Search for the cell housing the specified text and yield its (X, Y) center coordinate. 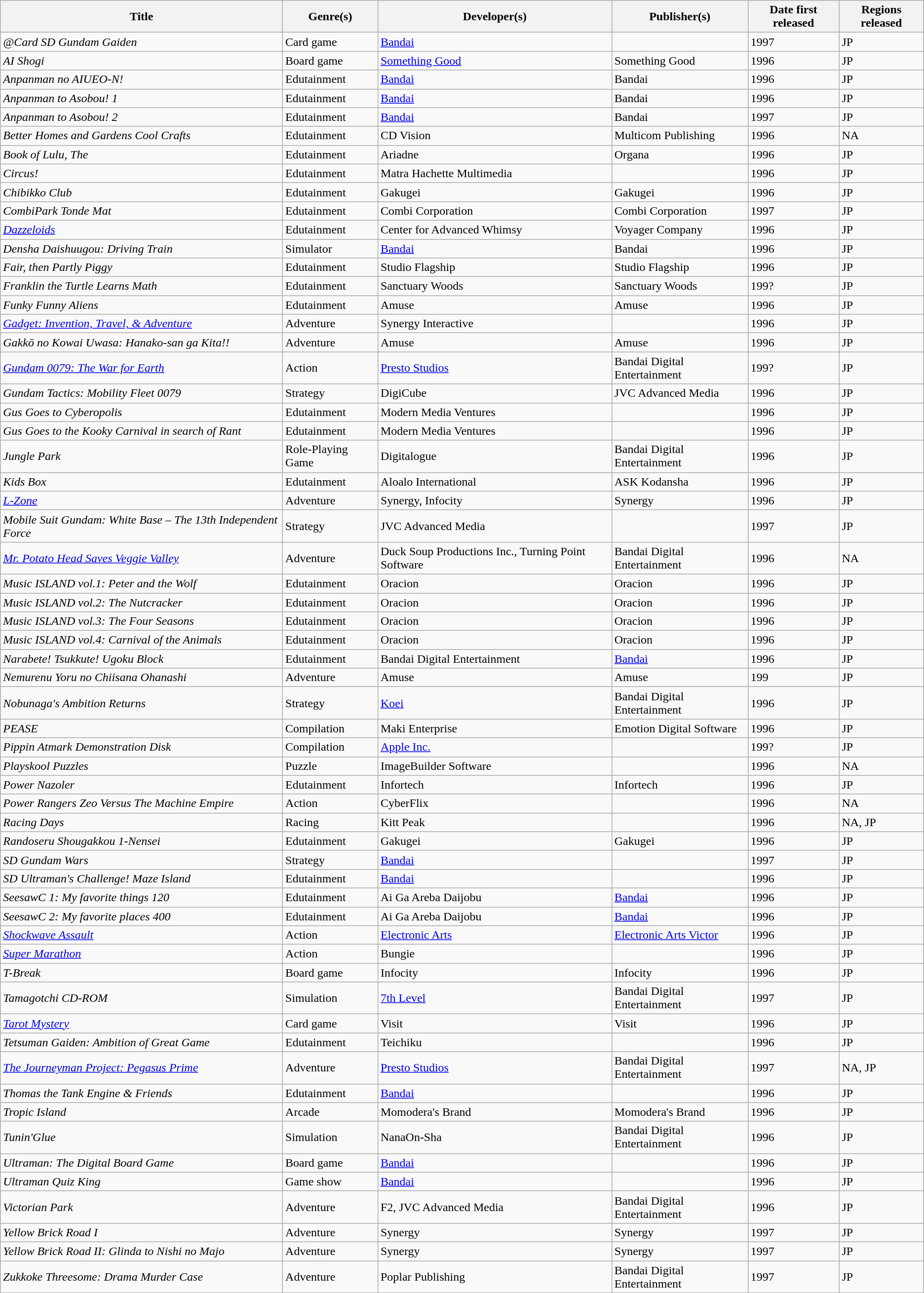
Anpanman to Asobou! 1 (142, 98)
Shockwave Assault (142, 935)
Tarot Mystery (142, 1024)
Duck Soup Productions Inc., Turning Point Software (495, 558)
CyberFlix (495, 803)
Jungle Park (142, 456)
Densha Daishuugou: Driving Train (142, 248)
Gus Goes to Cyberopolis (142, 412)
Ultraman Quiz King (142, 1181)
Date first released (794, 17)
SeesawC 2: My favorite places 400 (142, 916)
Franklin the Turtle Learns Math (142, 286)
Tropic Island (142, 1112)
Arcade (331, 1112)
Thomas the Tank Engine & Friends (142, 1093)
Publisher(s) (680, 17)
Mr. Potato Head Saves Veggie Valley (142, 558)
Zukkoke Threesome: Drama Murder Case (142, 1276)
Gus Goes to the Kooky Carnival in search of Rant (142, 431)
CD Vision (495, 136)
Teichiku (495, 1042)
Developer(s) (495, 17)
Racing (331, 822)
Gundam 0079: The War for Earth (142, 368)
Book of Lulu, The (142, 154)
Funky Funny Aliens (142, 305)
SD Gundam Wars (142, 860)
Music ISLAND vol.1: Peter and the Wolf (142, 583)
Gakkō no Kowai Uwasa: Hanako-san ga Kita!! (142, 342)
Nobunaga's Ambition Returns (142, 703)
Gundam Tactics: Mobility Fleet 0079 (142, 393)
Anpanman to Asobou! 2 (142, 117)
DigiCube (495, 393)
Gadget: Invention, Travel, & Adventure (142, 324)
Randoseru Shougakkou 1-Nensei (142, 841)
Tetsuman Gaiden: Ambition of Great Game (142, 1042)
AI Shogi (142, 61)
Bungie (495, 954)
T-Break (142, 973)
F2, JVC Advanced Media (495, 1207)
Better Homes and Gardens Cool Crafts (142, 136)
Aloalo International (495, 482)
Chibikko Club (142, 192)
Emotion Digital Software (680, 728)
Digitalogue (495, 456)
PEASE (142, 728)
Super Marathon (142, 954)
Fair, then Partly Piggy (142, 267)
Matra Hachette Multimedia (495, 173)
Anpanman no AIUEO-N! (142, 79)
Synergy, Infocity (495, 500)
Nemurenu Yoru no Chiisana Ohanashi (142, 678)
Yellow Brick Road II: Glinda to Nishi no Majo (142, 1251)
Maki Enterprise (495, 728)
Title (142, 17)
Tunin'Glue (142, 1137)
Center for Advanced Whimsy (495, 229)
Narabete! Tsukkute! Ugoku Block (142, 659)
Music ISLAND vol.3: The Four Seasons (142, 621)
Power Nazoler (142, 785)
Ariadne (495, 154)
Ultraman: The Digital Board Game (142, 1163)
Regions released (882, 17)
L-Zone (142, 500)
Voyager Company (680, 229)
Koei (495, 703)
ImageBuilder Software (495, 766)
ASK Kodansha (680, 482)
Kids Box (142, 482)
Kitt Peak (495, 822)
Electronic Arts (495, 935)
CombiPark Tonde Mat (142, 211)
Simulator (331, 248)
Poplar Publishing (495, 1276)
Apple Inc. (495, 747)
Tamagotchi CD-ROM (142, 998)
Pippin Atmark Demonstration Disk (142, 747)
Music ISLAND vol.2: The Nutcracker (142, 603)
The Journeyman Project: Pegasus Prime (142, 1068)
SD Ultraman's Challenge! Maze Island (142, 878)
@Card SD Gundam Gaiden (142, 42)
7th Level (495, 998)
Dazzeloids (142, 229)
Circus! (142, 173)
Organa (680, 154)
Electronic Arts Victor (680, 935)
Synergy Interactive (495, 324)
Victorian Park (142, 1207)
Power Rangers Zeo Versus The Machine Empire (142, 803)
Music ISLAND vol.4: Carnival of the Animals (142, 640)
Game show (331, 1181)
SeesawC 1: My favorite things 120 (142, 897)
Multicom Publishing (680, 136)
Yellow Brick Road I (142, 1232)
Racing Days (142, 822)
Puzzle (331, 766)
NanaOn-Sha (495, 1137)
Playskool Puzzles (142, 766)
Role-Playing Game (331, 456)
Genre(s) (331, 17)
Mobile Suit Gundam: White Base – The 13th Independent Force (142, 526)
199 (794, 678)
